Determine the (x, y) coordinate at the center of the cell enclosing the given text.  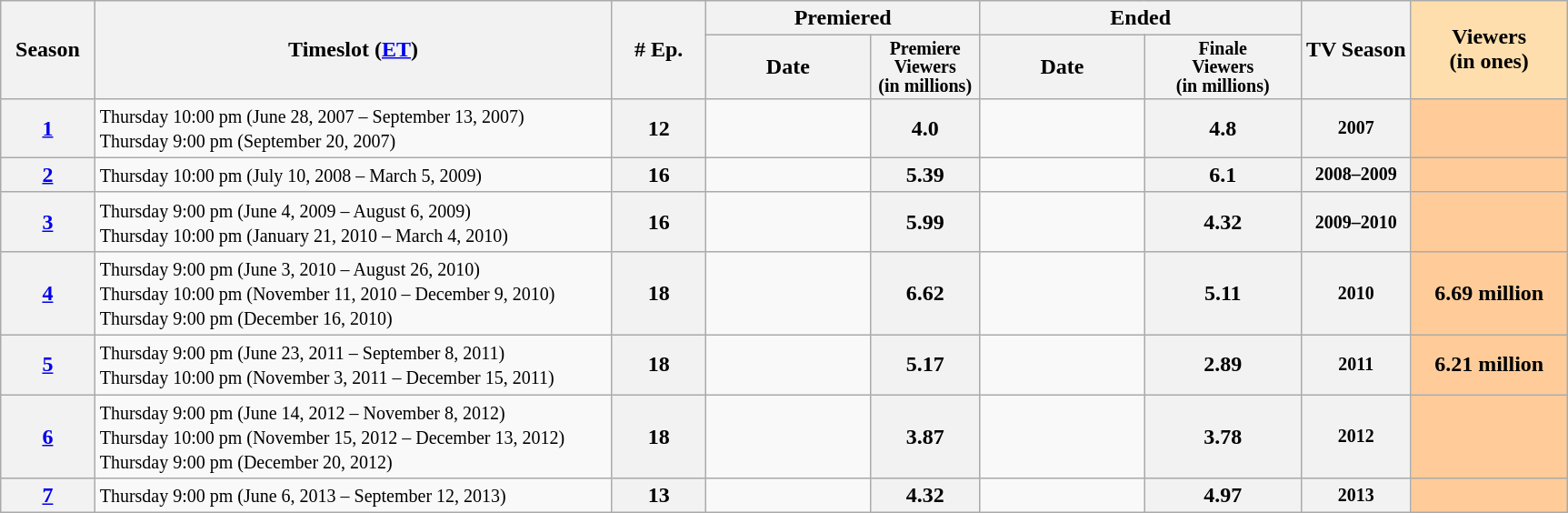
6.21 million (1489, 366)
2009–2010 (1356, 222)
6.62 (925, 293)
2012 (1356, 437)
TV Season (1356, 50)
4 (47, 293)
5.17 (925, 366)
Thursday 10:00 pm (June 28, 2007 – September 13, 2007)Thursday 9:00 pm (September 20, 2007) (353, 127)
Thursday 9:00 pm (June 4, 2009 – August 6, 2009)Thursday 10:00 pm (January 21, 2010 – March 4, 2010) (353, 222)
Timeslot (ET) (353, 50)
2013 (1356, 496)
6 (47, 437)
Thursday 9:00 pm (June 6, 2013 – September 12, 2013) (353, 496)
13 (658, 496)
3.87 (925, 437)
4.8 (1223, 127)
12 (658, 127)
2007 (1356, 127)
FinaleViewers(in millions) (1223, 67)
3.78 (1223, 437)
Thursday 9:00 pm (June 23, 2011 – September 8, 2011)Thursday 10:00 pm (November 3, 2011 – December 15, 2011) (353, 366)
7 (47, 496)
Thursday 9:00 pm (June 3, 2010 – August 26, 2010)Thursday 10:00 pm (November 11, 2010 – December 9, 2010)Thursday 9:00 pm (December 16, 2010) (353, 293)
5 (47, 366)
6.69 million (1489, 293)
2008–2009 (1356, 175)
4.0 (925, 127)
Season (47, 50)
4.97 (1223, 496)
Ended (1140, 18)
6.1 (1223, 175)
1 (47, 127)
2010 (1356, 293)
2011 (1356, 366)
# Ep. (658, 50)
PremiereViewers(in millions) (925, 67)
Viewers(in ones) (1489, 50)
5.39 (925, 175)
3 (47, 222)
Premiered (843, 18)
5.99 (925, 222)
Thursday 9:00 pm (June 14, 2012 – November 8, 2012)Thursday 10:00 pm (November 15, 2012 – December 13, 2012)Thursday 9:00 pm (December 20, 2012) (353, 437)
Thursday 10:00 pm (July 10, 2008 – March 5, 2009) (353, 175)
5.11 (1223, 293)
2.89 (1223, 366)
2 (47, 175)
